Identify which cell holds the provided text, then report its [X, Y] central coordinate. 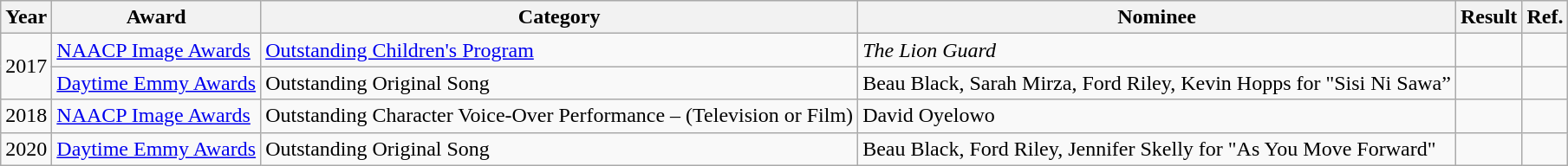
Outstanding Children's Program [560, 50]
Beau Black, Ford Riley, Jennifer Skelly for "As You Move Forward" [1157, 149]
Category [560, 17]
Outstanding Character Voice-Over Performance – (Television or Film) [560, 116]
David Oyelowo [1157, 116]
Award [156, 17]
Nominee [1157, 17]
Year [26, 17]
Beau Black, Sarah Mirza, Ford Riley, Kevin Hopps for "Sisi Ni Sawa” [1157, 83]
2018 [26, 116]
Ref. [1545, 17]
The Lion Guard [1157, 50]
2020 [26, 149]
2017 [26, 67]
Result [1488, 17]
